Find where the given text appears and provide that cell's center as [x, y] coordinate. 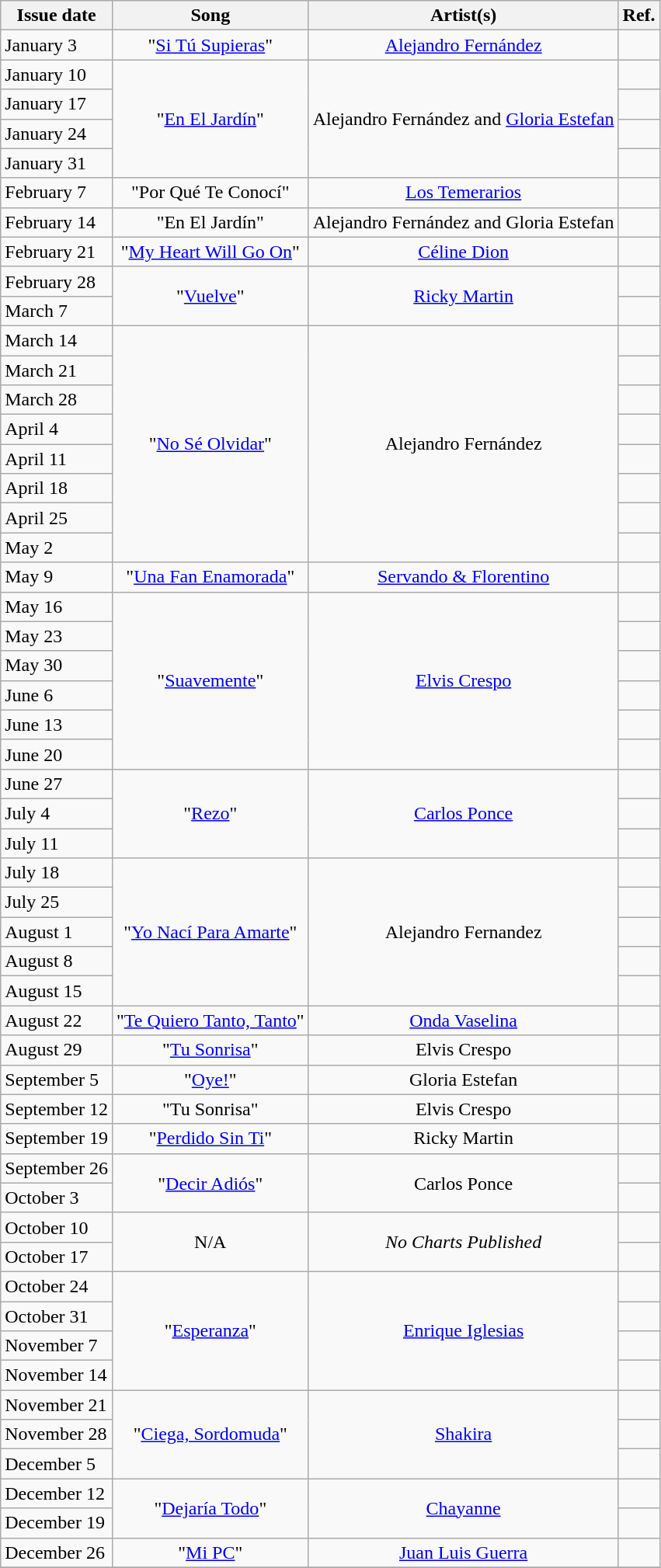
"Una Fan Enamorada" [210, 577]
"Yo Nací Para Amarte" [210, 932]
July 18 [57, 873]
Juan Luis Guerra [463, 1552]
July 11 [57, 843]
August 22 [57, 1020]
"Decir Adiós" [210, 1183]
May 16 [57, 607]
"No Sé Olvidar" [210, 443]
"Te Quiero Tanto, Tanto" [210, 1020]
October 3 [57, 1198]
June 6 [57, 695]
"Ciega, Sordomuda" [210, 1434]
August 29 [57, 1050]
"Esperanza" [210, 1330]
"Por Qué Te Conocí" [210, 193]
December 26 [57, 1552]
December 19 [57, 1523]
March 21 [57, 370]
June 27 [57, 784]
October 24 [57, 1286]
September 26 [57, 1168]
July 25 [57, 902]
"Mi PC" [210, 1552]
April 18 [57, 488]
October 17 [57, 1257]
Enrique Iglesias [463, 1330]
Song [210, 16]
No Charts Published [463, 1242]
May 30 [57, 666]
Shakira [463, 1434]
Onda Vaselina [463, 1020]
Issue date [57, 16]
October 31 [57, 1316]
February 21 [57, 252]
August 1 [57, 932]
November 14 [57, 1375]
Chayanne [463, 1508]
Ref. [638, 16]
"Suavemente" [210, 680]
March 7 [57, 311]
Céline Dion [463, 252]
Los Temerarios [463, 193]
February 7 [57, 193]
April 25 [57, 518]
Gloria Estefan [463, 1080]
December 5 [57, 1464]
January 31 [57, 163]
"Oye!" [210, 1080]
July 4 [57, 813]
February 28 [57, 281]
May 2 [57, 548]
September 5 [57, 1080]
May 23 [57, 636]
"Vuelve" [210, 296]
September 19 [57, 1139]
June 20 [57, 754]
November 28 [57, 1434]
January 24 [57, 134]
April 4 [57, 429]
"My Heart Will Go On" [210, 252]
March 28 [57, 400]
November 21 [57, 1405]
January 10 [57, 75]
June 13 [57, 725]
April 11 [57, 459]
May 9 [57, 577]
Servando & Florentino [463, 577]
August 8 [57, 961]
Artist(s) [463, 16]
Alejandro Fernandez [463, 932]
"Perdido Sin Ti" [210, 1139]
November 7 [57, 1346]
December 12 [57, 1493]
"Rezo" [210, 813]
January 3 [57, 45]
October 10 [57, 1227]
"Si Tú Supieras" [210, 45]
N/A [210, 1242]
February 14 [57, 222]
September 12 [57, 1109]
August 15 [57, 991]
March 14 [57, 340]
January 17 [57, 104]
"Dejaría Todo" [210, 1508]
